Locate the cell with the specified text and output its (x, y) center coordinate. 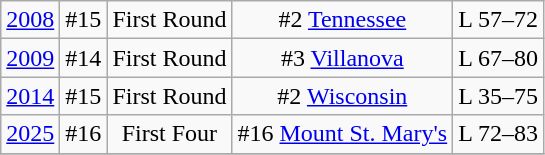
2009 (30, 58)
2008 (30, 20)
#2 Tennessee (342, 20)
L 67–80 (498, 58)
#14 (84, 58)
First Four (170, 134)
L 35–75 (498, 96)
L 72–83 (498, 134)
#3 Villanova (342, 58)
L 57–72 (498, 20)
2014 (30, 96)
#16 Mount St. Mary's (342, 134)
#16 (84, 134)
#2 Wisconsin (342, 96)
2025 (30, 134)
